Return [x, y] of the center of cell containing provided text 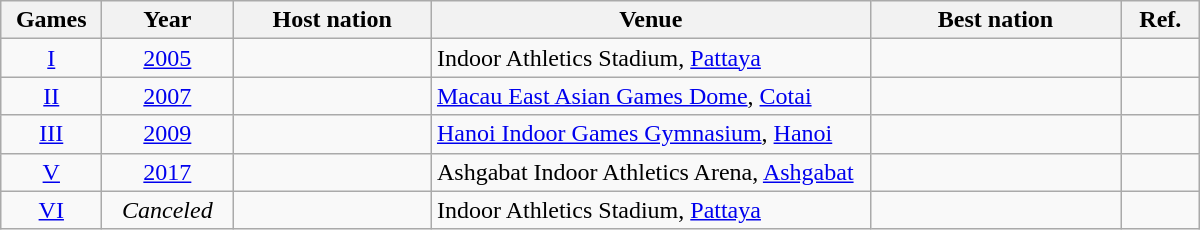
II [52, 96]
Ref. [1160, 20]
Year [168, 20]
2007 [168, 96]
I [52, 58]
Games [52, 20]
Best nation [996, 20]
2005 [168, 58]
III [52, 134]
2017 [168, 172]
Venue [650, 20]
VI [52, 210]
Macau East Asian Games Dome, Cotai [650, 96]
Host nation [332, 20]
Hanoi Indoor Games Gymnasium, Hanoi [650, 134]
Canceled [168, 210]
V [52, 172]
Ashgabat Indoor Athletics Arena, Ashgabat [650, 172]
2009 [168, 134]
